Return the (x, y) coordinate for the center point of the cell that contains the specified text.  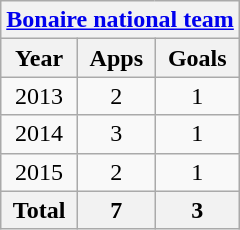
7 (116, 210)
Year (40, 58)
Goals (197, 58)
Bonaire national team (120, 20)
Total (40, 210)
2014 (40, 134)
Apps (116, 58)
2015 (40, 172)
2013 (40, 96)
